Return the [x, y] coordinate for the center point of the cell that contains the specified text.  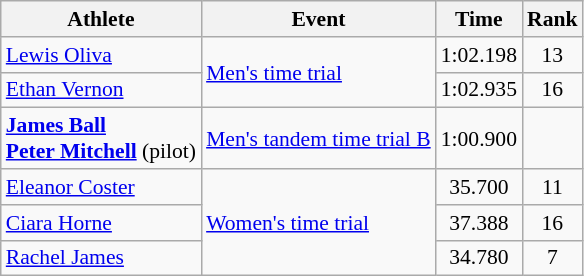
Men's tandem time trial B [318, 138]
Rachel James [101, 258]
Ethan Vernon [101, 90]
Event [318, 19]
James BallPeter Mitchell (pilot) [101, 138]
Time [479, 19]
Rank [552, 19]
37.388 [479, 223]
35.700 [479, 187]
1:00.900 [479, 138]
1:02.935 [479, 90]
Men's time trial [318, 72]
Athlete [101, 19]
Women's time trial [318, 222]
7 [552, 258]
11 [552, 187]
Ciara Horne [101, 223]
Lewis Oliva [101, 55]
34.780 [479, 258]
Eleanor Coster [101, 187]
1:02.198 [479, 55]
13 [552, 55]
